Pinpoint the cell where the given text exists, returning its (X, Y) midpoint coordinate. 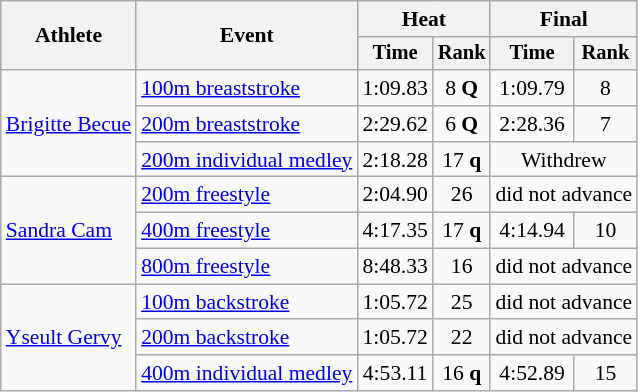
22 (462, 338)
4:53.11 (394, 373)
16 q (462, 373)
400m freestyle (246, 231)
200m individual medley (246, 160)
8:48.33 (394, 267)
6 Q (462, 124)
1:09.79 (532, 88)
200m breaststroke (246, 124)
Athlete (68, 36)
Event (246, 36)
400m individual medley (246, 373)
Withdrew (564, 160)
100m backstroke (246, 302)
2:04.90 (394, 195)
4:52.89 (532, 373)
4:17.35 (394, 231)
Sandra Cam (68, 230)
Final (564, 19)
4:14.94 (532, 231)
10 (606, 231)
Brigitte Becue (68, 124)
800m freestyle (246, 267)
15 (606, 373)
26 (462, 195)
8 (606, 88)
2:29.62 (394, 124)
16 (462, 267)
1:09.83 (394, 88)
2:18.28 (394, 160)
8 Q (462, 88)
200m backstroke (246, 338)
Heat (424, 19)
25 (462, 302)
200m freestyle (246, 195)
2:28.36 (532, 124)
100m breaststroke (246, 88)
7 (606, 124)
Yseult Gervy (68, 338)
